Return the (x, y) coordinate for the center point of the cell that contains the specified text.  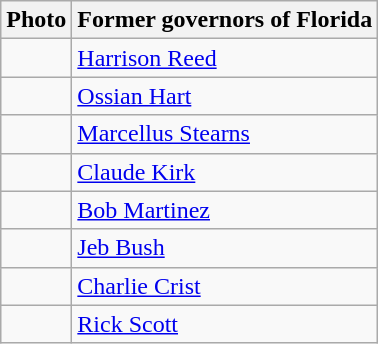
Rick Scott (225, 324)
Claude Kirk (225, 172)
Photo (36, 20)
Bob Martinez (225, 210)
Harrison Reed (225, 58)
Marcellus Stearns (225, 134)
Jeb Bush (225, 248)
Ossian Hart (225, 96)
Charlie Crist (225, 286)
Former governors of Florida (225, 20)
